Search for the cell housing the specified text and yield its [X, Y] center coordinate. 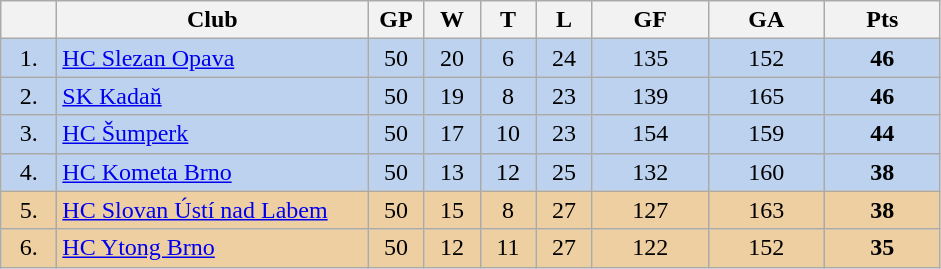
HC Šumperk [212, 134]
T [508, 20]
44 [882, 134]
3. [29, 134]
154 [650, 134]
135 [650, 58]
20 [452, 58]
127 [650, 210]
159 [766, 134]
25 [564, 172]
19 [452, 96]
HC Slezan Opava [212, 58]
6. [29, 248]
165 [766, 96]
SK Kadaň [212, 96]
11 [508, 248]
15 [452, 210]
4. [29, 172]
Pts [882, 20]
HC Kometa Brno [212, 172]
10 [508, 134]
2. [29, 96]
1. [29, 58]
5. [29, 210]
17 [452, 134]
6 [508, 58]
122 [650, 248]
HC Slovan Ústí nad Labem [212, 210]
GP [396, 20]
35 [882, 248]
163 [766, 210]
HC Ytong Brno [212, 248]
24 [564, 58]
139 [650, 96]
132 [650, 172]
L [564, 20]
160 [766, 172]
13 [452, 172]
W [452, 20]
GA [766, 20]
Club [212, 20]
GF [650, 20]
